Provide the (x, y) coordinate of the cell's center where the given text is located.  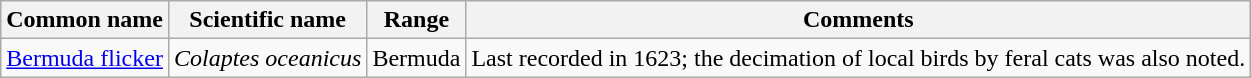
Bermuda (416, 58)
Bermuda flicker (85, 58)
Range (416, 20)
Comments (858, 20)
Colaptes oceanicus (267, 58)
Common name (85, 20)
Last recorded in 1623; the decimation of local birds by feral cats was also noted. (858, 58)
Scientific name (267, 20)
